Identify which cell holds the provided text, then report its [X, Y] central coordinate. 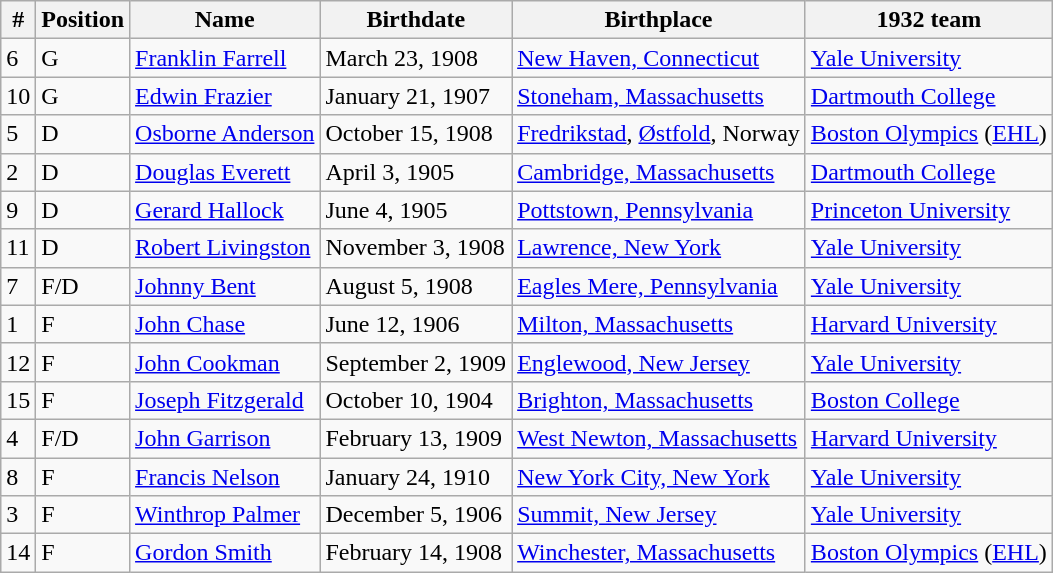
4 [18, 438]
March 23, 1908 [416, 58]
Gordon Smith [225, 553]
Stoneham, Massachusetts [659, 96]
15 [18, 400]
12 [18, 362]
April 3, 1905 [416, 172]
Summit, New Jersey [659, 515]
West Newton, Massachusetts [659, 438]
6 [18, 58]
Osborne Anderson [225, 134]
New Haven, Connecticut [659, 58]
Eagles Mere, Pennsylvania [659, 286]
Winchester, Massachusetts [659, 553]
Milton, Massachusetts [659, 324]
Gerard Hallock [225, 210]
10 [18, 96]
John Chase [225, 324]
John Cookman [225, 362]
Position [83, 20]
8 [18, 477]
Fredrikstad, Østfold, Norway [659, 134]
January 21, 1907 [416, 96]
1932 team [928, 20]
Douglas Everett [225, 172]
14 [18, 553]
December 5, 1906 [416, 515]
Name [225, 20]
June 12, 1906 [416, 324]
June 4, 1905 [416, 210]
Francis Nelson [225, 477]
3 [18, 515]
1 [18, 324]
January 24, 1910 [416, 477]
# [18, 20]
Brighton, Massachusetts [659, 400]
Birthdate [416, 20]
Lawrence, New York [659, 248]
7 [18, 286]
October 10, 1904 [416, 400]
11 [18, 248]
Winthrop Palmer [225, 515]
Pottstown, Pennsylvania [659, 210]
November 3, 1908 [416, 248]
October 15, 1908 [416, 134]
John Garrison [225, 438]
Johnny Bent [225, 286]
2 [18, 172]
9 [18, 210]
Englewood, New Jersey [659, 362]
February 13, 1909 [416, 438]
New York City, New York [659, 477]
Joseph Fitzgerald [225, 400]
Boston College [928, 400]
Princeton University [928, 210]
Robert Livingston [225, 248]
February 14, 1908 [416, 553]
5 [18, 134]
Birthplace [659, 20]
Franklin Farrell [225, 58]
Edwin Frazier [225, 96]
September 2, 1909 [416, 362]
August 5, 1908 [416, 286]
Cambridge, Massachusetts [659, 172]
